Return the [x, y] coordinate for the center point of the cell that contains the specified text.  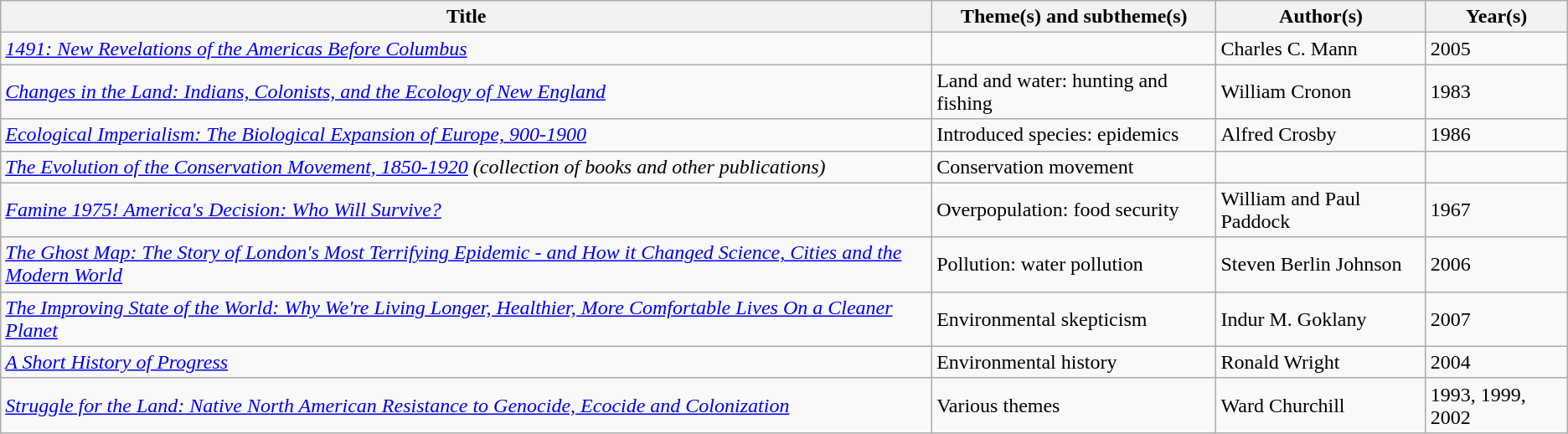
2007 [1496, 318]
Charles C. Mann [1321, 49]
William Cronon [1321, 92]
Conservation movement [1074, 167]
Ward Churchill [1321, 406]
The Ghost Map: The Story of London's Most Terrifying Epidemic - and How it Changed Science, Cities and the Modern World [467, 265]
The Evolution of the Conservation Movement, 1850-1920 (collection of books and other publications) [467, 167]
1986 [1496, 135]
Famine 1975! America's Decision: Who Will Survive? [467, 209]
Title [467, 17]
Author(s) [1321, 17]
1491: New Revelations of the Americas Before Columbus [467, 49]
2004 [1496, 362]
2005 [1496, 49]
Year(s) [1496, 17]
Various themes [1074, 406]
Environmental history [1074, 362]
Environmental skepticism [1074, 318]
Struggle for the Land: Native North American Resistance to Genocide, Ecocide and Colonization [467, 406]
Ecological Imperialism: The Biological Expansion of Europe, 900-1900 [467, 135]
Alfred Crosby [1321, 135]
1967 [1496, 209]
Changes in the Land: Indians, Colonists, and the Ecology of New England [467, 92]
Overpopulation: food security [1074, 209]
Pollution: water pollution [1074, 265]
1983 [1496, 92]
1993, 1999, 2002 [1496, 406]
The Improving State of the World: Why We're Living Longer, Healthier, More Comfortable Lives On a Cleaner Planet [467, 318]
A Short History of Progress [467, 362]
Introduced species: epidemics [1074, 135]
Indur M. Goklany [1321, 318]
Steven Berlin Johnson [1321, 265]
Land and water: hunting and fishing [1074, 92]
Ronald Wright [1321, 362]
Theme(s) and subtheme(s) [1074, 17]
William and Paul Paddock [1321, 209]
2006 [1496, 265]
